From the cell containing the given text, extract its center point as (X, Y) coordinate. 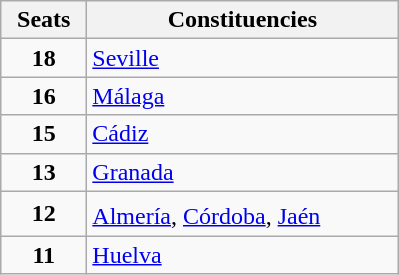
18 (44, 58)
16 (44, 96)
11 (44, 255)
Seville (242, 58)
13 (44, 172)
Granada (242, 172)
Almería, Córdoba, Jaén (242, 214)
Seats (44, 20)
15 (44, 134)
Cádiz (242, 134)
Huelva (242, 255)
Constituencies (242, 20)
Málaga (242, 96)
12 (44, 214)
